Return (x, y) of the center of cell containing provided text 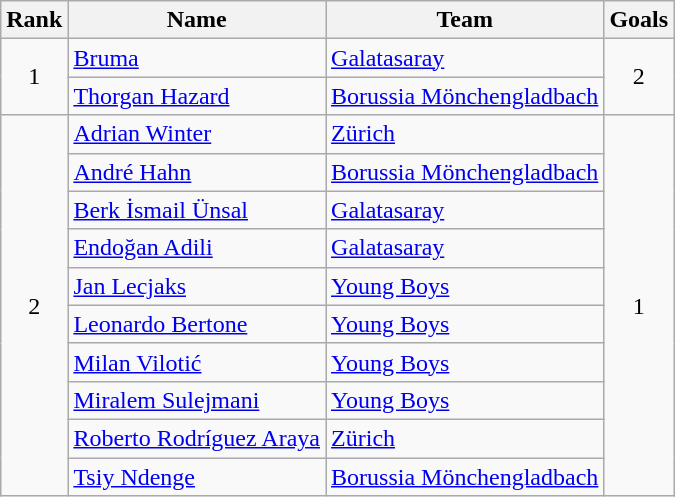
Team (465, 20)
Goals (639, 20)
Tsiy Ndenge (197, 477)
Bruma (197, 58)
Roberto Rodríguez Araya (197, 438)
André Hahn (197, 172)
Berk İsmail Ünsal (197, 210)
Thorgan Hazard (197, 96)
Jan Lecjaks (197, 286)
Leonardo Bertone (197, 324)
Endoğan Adili (197, 248)
Adrian Winter (197, 134)
Name (197, 20)
Miralem Sulejmani (197, 400)
Milan Vilotić (197, 362)
Rank (34, 20)
